Detect which cell encompasses the target text, then output its (x, y) center coordinate. 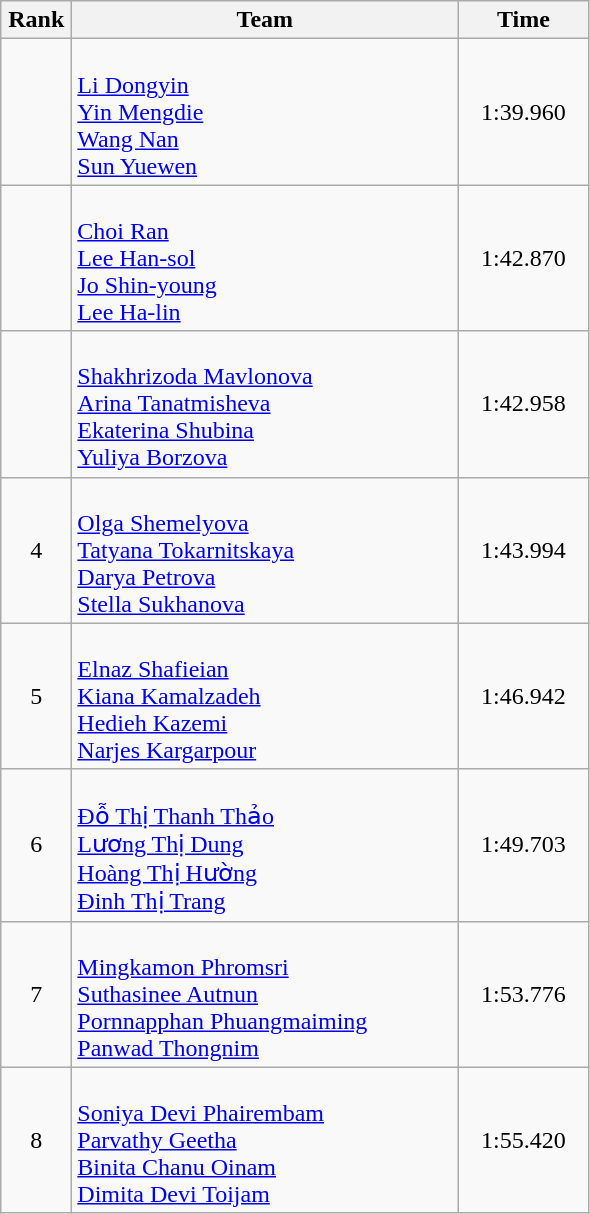
Time (524, 20)
1:43.994 (524, 550)
1:55.420 (524, 1140)
Choi RanLee Han-solJo Shin-youngLee Ha-lin (265, 258)
Shakhrizoda MavlonovaArina TanatmishevaEkaterina ShubinaYuliya Borzova (265, 404)
Elnaz ShafieianKiana KamalzadehHedieh KazemiNarjes Kargarpour (265, 696)
Mingkamon PhromsriSuthasinee AutnunPornnapphan PhuangmaimingPanwad Thongnim (265, 994)
4 (36, 550)
6 (36, 845)
Li DongyinYin MengdieWang NanSun Yuewen (265, 112)
7 (36, 994)
Olga ShemelyovaTatyana TokarnitskayaDarya PetrovaStella Sukhanova (265, 550)
Rank (36, 20)
1:46.942 (524, 696)
1:53.776 (524, 994)
1:49.703 (524, 845)
1:42.958 (524, 404)
Đỗ Thị Thanh ThảoLương Thị DungHoàng Thị HườngĐinh Thị Trang (265, 845)
1:39.960 (524, 112)
5 (36, 696)
Soniya Devi PhairembamParvathy GeethaBinita Chanu OinamDimita Devi Toijam (265, 1140)
Team (265, 20)
1:42.870 (524, 258)
8 (36, 1140)
